Detect which cell encompasses the target text, then output its [x, y] center coordinate. 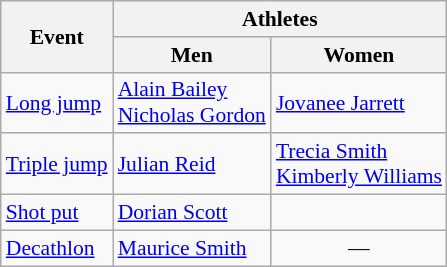
Julian Reid [192, 164]
Triple jump [57, 164]
Athletes [280, 19]
Event [57, 36]
Trecia SmithKimberly Williams [359, 164]
Women [359, 55]
Decathlon [57, 248]
Shot put [57, 213]
— [359, 248]
Alain BaileyNicholas Gordon [192, 102]
Dorian Scott [192, 213]
Jovanee Jarrett [359, 102]
Men [192, 55]
Long jump [57, 102]
Maurice Smith [192, 248]
